For the text-containing cell, return its midpoint in (x, y) coordinate format. 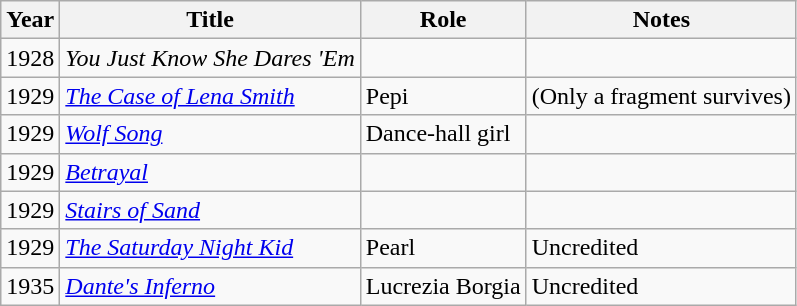
The Saturday Night Kid (210, 248)
Notes (661, 20)
(Only a fragment survives) (661, 96)
Pearl (443, 248)
Role (443, 20)
1928 (30, 58)
Stairs of Sand (210, 210)
The Case of Lena Smith (210, 96)
You Just Know She Dares 'Em (210, 58)
Pepi (443, 96)
Year (30, 20)
Lucrezia Borgia (443, 286)
Title (210, 20)
Dance-hall girl (443, 134)
Wolf Song (210, 134)
Dante's Inferno (210, 286)
Betrayal (210, 172)
1935 (30, 286)
